Locate the cell with the specified text and output its [x, y] center coordinate. 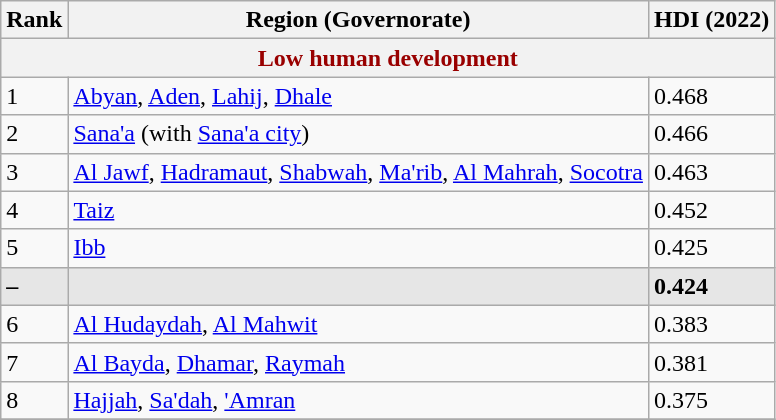
Hajjah, Sa'dah, 'Amran [358, 400]
0.375 [711, 400]
Taiz [358, 210]
Rank [34, 20]
0.424 [711, 286]
4 [34, 210]
Sana'a (with Sana'a city) [358, 134]
Region (Governorate) [358, 20]
5 [34, 248]
– [34, 286]
7 [34, 362]
0.452 [711, 210]
2 [34, 134]
8 [34, 400]
3 [34, 172]
0.381 [711, 362]
0.425 [711, 248]
HDI (2022) [711, 20]
0.466 [711, 134]
Low human development [388, 58]
6 [34, 324]
Abyan, Aden, Lahij, Dhale [358, 96]
0.468 [711, 96]
Al Hudaydah, Al Mahwit [358, 324]
0.463 [711, 172]
Al Bayda, Dhamar, Raymah [358, 362]
0.383 [711, 324]
Al Jawf, Hadramaut, Shabwah, Ma'rib, Al Mahrah, Socotra [358, 172]
1 [34, 96]
Ibb [358, 248]
